Find where the given text appears and provide that cell's center as (x, y) coordinate. 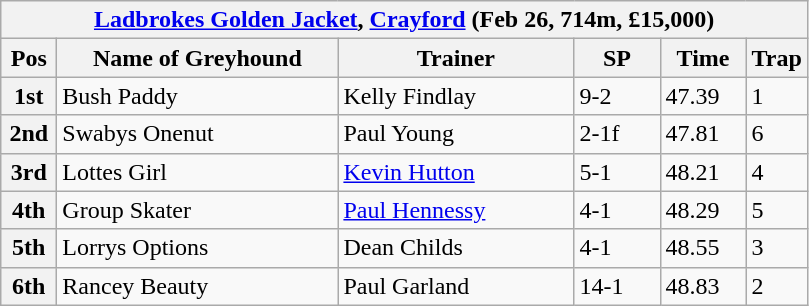
Paul Hennessy (456, 210)
48.29 (703, 210)
Time (703, 58)
Trainer (456, 58)
14-1 (617, 286)
48.55 (703, 248)
Group Skater (198, 210)
Kevin Hutton (456, 172)
47.39 (703, 96)
Paul Garland (456, 286)
48.83 (703, 286)
Rancey Beauty (198, 286)
Bush Paddy (198, 96)
Trap (776, 58)
48.21 (703, 172)
6th (29, 286)
5-1 (617, 172)
Pos (29, 58)
Lottes Girl (198, 172)
Ladbrokes Golden Jacket, Crayford (Feb 26, 714m, £15,000) (404, 20)
2-1f (617, 134)
3 (776, 248)
Name of Greyhound (198, 58)
47.81 (703, 134)
4 (776, 172)
2nd (29, 134)
Swabys Onenut (198, 134)
1st (29, 96)
9-2 (617, 96)
SP (617, 58)
Lorrys Options (198, 248)
1 (776, 96)
4th (29, 210)
Dean Childs (456, 248)
Paul Young (456, 134)
3rd (29, 172)
6 (776, 134)
Kelly Findlay (456, 96)
5th (29, 248)
5 (776, 210)
2 (776, 286)
